Scan for the cell matching the given text and deliver its [X, Y] coordinate at center. 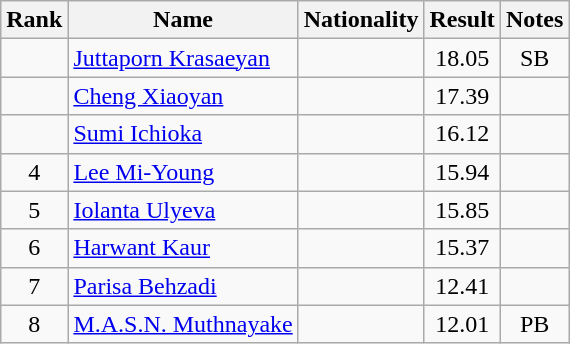
Notes [534, 20]
Rank [34, 20]
5 [34, 210]
6 [34, 248]
4 [34, 172]
16.12 [462, 134]
17.39 [462, 96]
SB [534, 58]
15.94 [462, 172]
M.A.S.N. Muthnayake [183, 324]
Result [462, 20]
15.85 [462, 210]
Parisa Behzadi [183, 286]
18.05 [462, 58]
Nationality [361, 20]
Juttaporn Krasaeyan [183, 58]
Iolanta Ulyeva [183, 210]
12.41 [462, 286]
15.37 [462, 248]
PB [534, 324]
Sumi Ichioka [183, 134]
12.01 [462, 324]
Lee Mi-Young [183, 172]
Name [183, 20]
7 [34, 286]
Harwant Kaur [183, 248]
Cheng Xiaoyan [183, 96]
8 [34, 324]
